Determine the [X, Y] coordinate at the center of the cell enclosing the given text.  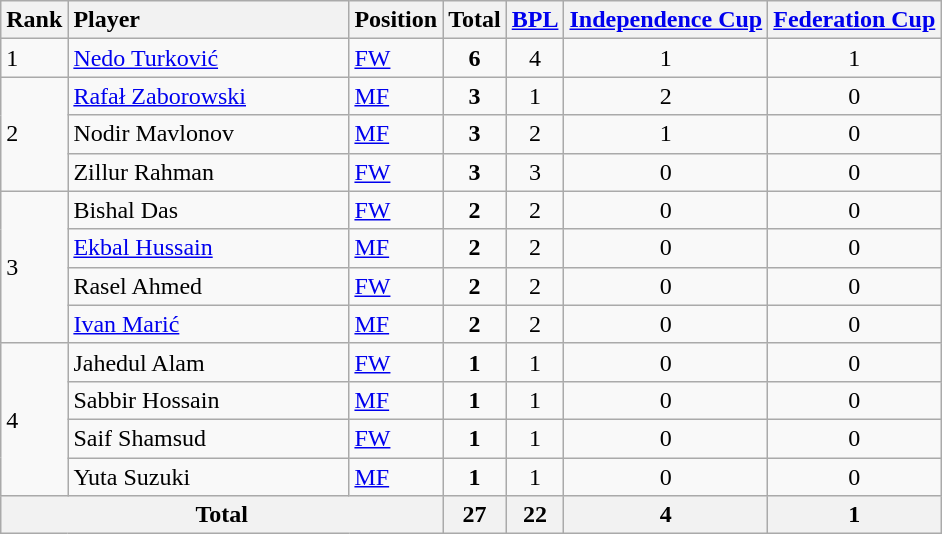
Rasel Ahmed [208, 286]
BPL [535, 20]
Federation Cup [854, 20]
22 [535, 515]
Saif Shamsud [208, 438]
Nedo Turković [208, 58]
Independence Cup [666, 20]
Ivan Marić [208, 324]
Jahedul Alam [208, 362]
Position [396, 20]
27 [475, 515]
Player [208, 20]
Rafał Zaborowski [208, 96]
6 [475, 58]
Zillur Rahman [208, 172]
Sabbir Hossain [208, 400]
Rank [34, 20]
Bishal Das [208, 210]
Yuta Suzuki [208, 477]
Ekbal Hussain [208, 248]
Nodir Mavlonov [208, 134]
